Search for the cell housing the specified text and yield its (X, Y) center coordinate. 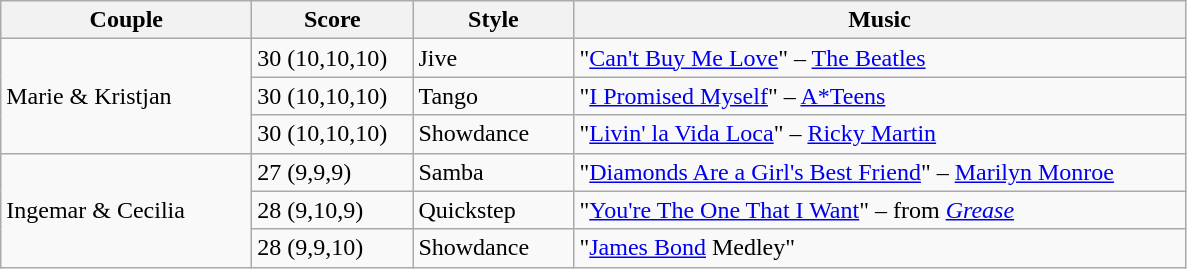
"Livin' la Vida Loca" – Ricky Martin (880, 134)
Couple (126, 20)
28 (9,9,10) (332, 248)
"I Promised Myself" – A*Teens (880, 96)
"James Bond Medley" (880, 248)
27 (9,9,9) (332, 172)
Score (332, 20)
"Diamonds Are a Girl's Best Friend" – Marilyn Monroe (880, 172)
Music (880, 20)
28 (9,10,9) (332, 210)
Ingemar & Cecilia (126, 210)
Style (494, 20)
Samba (494, 172)
Quickstep (494, 210)
Marie & Kristjan (126, 96)
Jive (494, 58)
"You're The One That I Want" – from Grease (880, 210)
Tango (494, 96)
"Can't Buy Me Love" – The Beatles (880, 58)
